Capture the cell that displays the provided text and extract its (x, y) central coordinate. 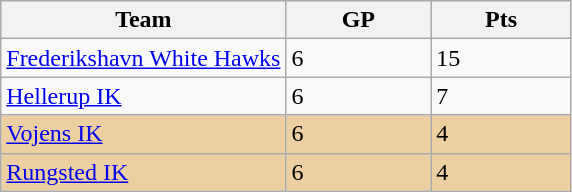
Vojens IK (144, 134)
7 (501, 96)
Pts (501, 20)
15 (501, 58)
Frederikshavn White Hawks (144, 58)
GP (358, 20)
Hellerup IK (144, 96)
Rungsted IK (144, 172)
Team (144, 20)
